Scan for the cell matching the given text and deliver its [X, Y] coordinate at center. 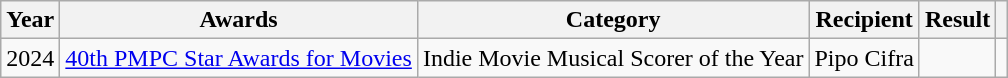
Awards [239, 20]
40th PMPC Star Awards for Movies [239, 58]
Result [957, 20]
Pipo Cifra [864, 58]
Recipient [864, 20]
Category [613, 20]
Year [30, 20]
Indie Movie Musical Scorer of the Year [613, 58]
2024 [30, 58]
